Pinpoint the cell where the given text exists, returning its (X, Y) midpoint coordinate. 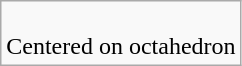
Centered on octahedron (121, 34)
